Return the (x, y) coordinate for the center point of the cell that contains the specified text.  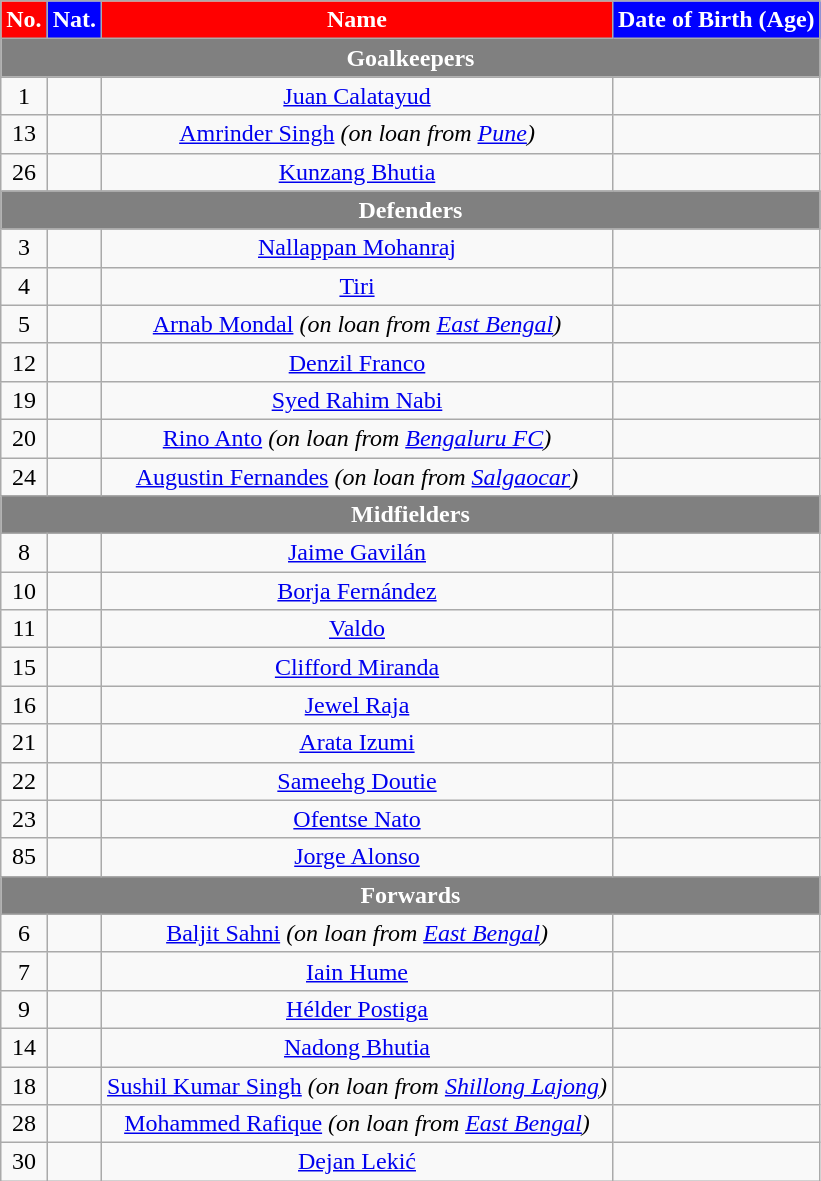
Hélder Postiga (358, 1009)
Kunzang Bhutia (358, 172)
Amrinder Singh (on loan from Pune) (358, 134)
Sushil Kumar Singh (on loan from Shillong Lajong) (358, 1085)
21 (24, 743)
26 (24, 172)
5 (24, 324)
No. (24, 20)
Jewel Raja (358, 705)
4 (24, 286)
11 (24, 629)
14 (24, 1047)
Midfielders (410, 515)
Baljit Sahni (on loan from East Bengal) (358, 933)
Mohammed Rafique (on loan from East Bengal) (358, 1124)
Borja Fernández (358, 591)
Forwards (410, 895)
16 (24, 705)
Jaime Gavilán (358, 553)
9 (24, 1009)
28 (24, 1124)
Iain Hume (358, 971)
Nadong Bhutia (358, 1047)
3 (24, 248)
23 (24, 819)
18 (24, 1085)
1 (24, 96)
Tiri (358, 286)
Dejan Lekić (358, 1162)
Syed Rahim Nabi (358, 400)
Nat. (74, 20)
15 (24, 667)
Jorge Alonso (358, 857)
Goalkeepers (410, 58)
Nallappan Mohanraj (358, 248)
20 (24, 438)
Date of Birth (Age) (716, 20)
6 (24, 933)
Ofentse Nato (358, 819)
24 (24, 477)
Juan Calatayud (358, 96)
Denzil Franco (358, 362)
Name (358, 20)
30 (24, 1162)
7 (24, 971)
8 (24, 553)
Rino Anto (on loan from Bengaluru FC) (358, 438)
Valdo (358, 629)
Arata Izumi (358, 743)
13 (24, 134)
19 (24, 400)
Augustin Fernandes (on loan from Salgaocar) (358, 477)
85 (24, 857)
Clifford Miranda (358, 667)
22 (24, 781)
12 (24, 362)
Sameehg Doutie (358, 781)
10 (24, 591)
Arnab Mondal (on loan from East Bengal) (358, 324)
Defenders (410, 210)
